Return [x, y] of the center of cell containing provided text 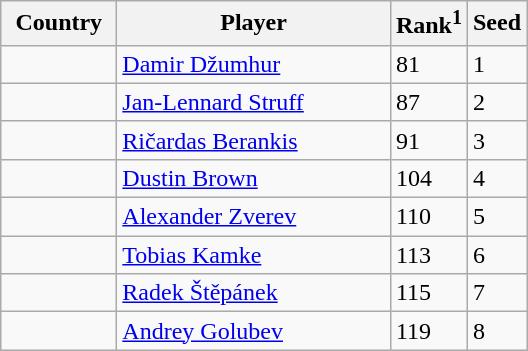
Damir Džumhur [254, 64]
Player [254, 24]
2 [496, 102]
7 [496, 293]
Dustin Brown [254, 178]
3 [496, 140]
110 [428, 217]
Radek Štěpánek [254, 293]
104 [428, 178]
Ričardas Berankis [254, 140]
8 [496, 331]
113 [428, 255]
119 [428, 331]
91 [428, 140]
Tobias Kamke [254, 255]
6 [496, 255]
4 [496, 178]
Country [59, 24]
87 [428, 102]
115 [428, 293]
5 [496, 217]
Rank1 [428, 24]
Seed [496, 24]
1 [496, 64]
Andrey Golubev [254, 331]
81 [428, 64]
Alexander Zverev [254, 217]
Jan-Lennard Struff [254, 102]
